For the text-containing cell, return its midpoint in (X, Y) coordinate format. 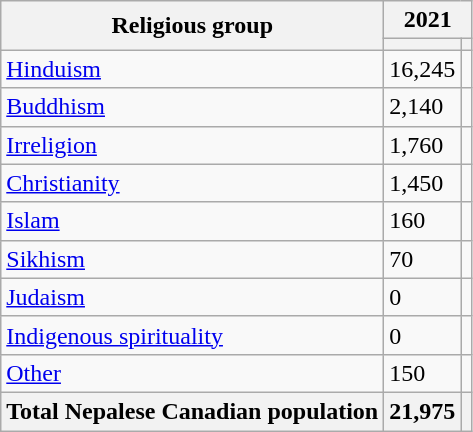
2,140 (422, 107)
160 (422, 221)
Buddhism (192, 107)
Islam (192, 221)
Hinduism (192, 69)
Irreligion (192, 145)
16,245 (422, 69)
1,760 (422, 145)
Religious group (192, 26)
21,975 (422, 411)
1,450 (422, 183)
Sikhism (192, 259)
Total Nepalese Canadian population (192, 411)
Other (192, 373)
Christianity (192, 183)
Judaism (192, 297)
Indigenous spirituality (192, 335)
2021 (428, 20)
70 (422, 259)
150 (422, 373)
